Identify which cell holds the provided text, then report its [x, y] central coordinate. 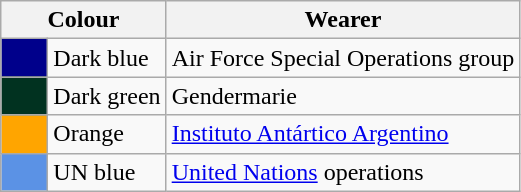
Orange [107, 134]
Colour [84, 20]
Instituto Antártico Argentino [343, 134]
Gendermarie [343, 96]
UN blue [107, 172]
Dark blue [107, 58]
United Nations operations [343, 172]
Dark green [107, 96]
Wearer [343, 20]
Air Force Special Operations group [343, 58]
